Search for the cell housing the specified text and yield its [x, y] center coordinate. 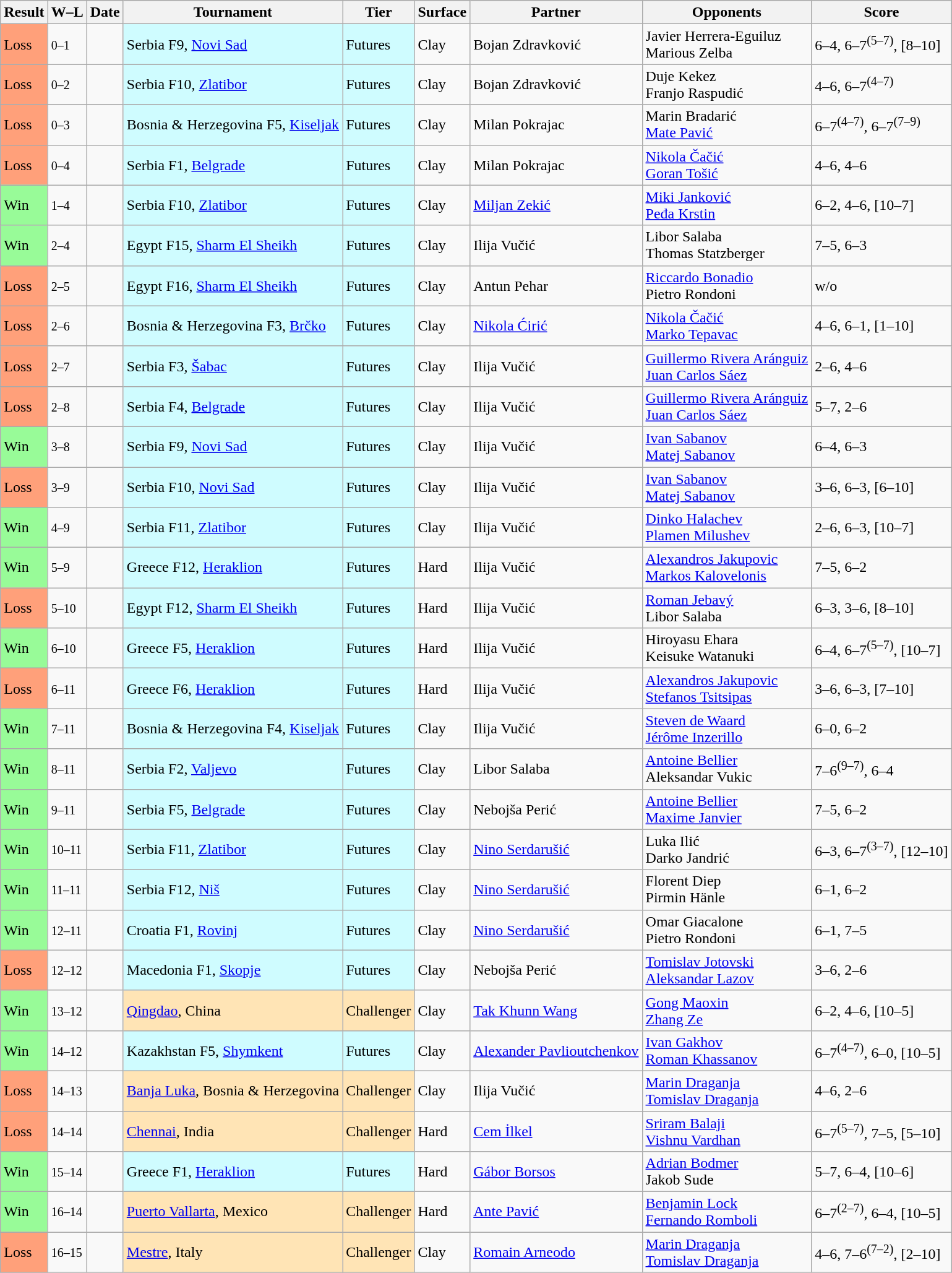
Serbia F3, Šabac [233, 366]
Partner [556, 12]
Marin Bradarić Mate Pavić [727, 125]
Serbia F5, Belgrade [233, 809]
Dinko Halachev Plamen Milushev [727, 527]
Bosnia & Herzegovina F4, Kiseljak [233, 729]
Banja Luka, Bosnia & Herzegovina [233, 1090]
14–14 [67, 1131]
6–4, 6–3 [881, 447]
Opponents [727, 12]
Libor Salaba Thomas Statzberger [727, 245]
16–15 [67, 1253]
5–9 [67, 568]
9–11 [67, 809]
6–7(4–7), 6–0, [10–5] [881, 1051]
6–2, 4–6, [10–5] [881, 1010]
Antun Pehar [556, 286]
Greece F6, Heraklion [233, 688]
Score [881, 12]
Luka Ilić Darko Jandrić [727, 849]
Egypt F12, Sharm El Sheikh [233, 608]
Alexandros Jakupovic Markos Kalovelonis [727, 568]
11–11 [67, 890]
Romain Arneodo [556, 1253]
0–2 [67, 84]
Ante Pavić [556, 1212]
6–0, 6–2 [881, 729]
Egypt F15, Sharm El Sheikh [233, 245]
3–6, 6–3, [6–10] [881, 486]
w/o [881, 286]
Croatia F1, Rovinj [233, 930]
Serbia F10, Novi Sad [233, 486]
Nikola Ćirić [556, 326]
4–6, 2–6 [881, 1090]
Gábor Borsos [556, 1172]
6–3, 3–6, [8–10] [881, 608]
Serbia F1, Belgrade [233, 165]
3–8 [67, 447]
Alexandros Jakupovic Stefanos Tsitsipas [727, 688]
Puerto Vallarta, Mexico [233, 1212]
Tomislav Jotovski Aleksandar Lazov [727, 970]
4–6, 7–6(7–2), [2–10] [881, 1253]
5–10 [67, 608]
6–4, 6–7(5–7), [10–7] [881, 649]
Alexander Pavlioutchenkov [556, 1051]
0–4 [67, 165]
Ivan Gakhov Roman Khassanov [727, 1051]
Omar Giacalone Pietro Rondoni [727, 930]
Cem İlkel [556, 1131]
6–3, 6–7(3–7), [12–10] [881, 849]
Kazakhstan F5, Shymkent [233, 1051]
Florent Diep Pirmin Hänle [727, 890]
Date [105, 12]
Hiroyasu Ehara Keisuke Watanuki [727, 649]
Nikola Čačić Marko Tepavac [727, 326]
13–12 [67, 1010]
6–2, 4–6, [10–7] [881, 205]
6–1, 7–5 [881, 930]
Chennai, India [233, 1131]
Adrian Bodmer Jakob Sude [727, 1172]
Duje Kekez Franjo Raspudić [727, 84]
Tak Khunn Wang [556, 1010]
Tier [379, 12]
Greece F5, Heraklion [233, 649]
6–7(2–7), 6–4, [10–5] [881, 1212]
16–14 [67, 1212]
7–6(9–7), 6–4 [881, 769]
7–5, 6–3 [881, 245]
4–6, 6–1, [1–10] [881, 326]
2–7 [67, 366]
10–11 [67, 849]
2–6, 4–6 [881, 366]
Libor Salaba [556, 769]
Antoine Bellier Aleksandar Vukic [727, 769]
Gong Maoxin Zhang Ze [727, 1010]
0–1 [67, 45]
3–6, 6–3, [7–10] [881, 688]
W–L [67, 12]
2–6 [67, 326]
5–7, 6–4, [10–6] [881, 1172]
0–3 [67, 125]
Serbia F4, Belgrade [233, 406]
Mestre, Italy [233, 1253]
3–9 [67, 486]
6–7(5–7), 7–5, [5–10] [881, 1131]
12–12 [67, 970]
Greece F12, Heraklion [233, 568]
2–4 [67, 245]
Tournament [233, 12]
8–11 [67, 769]
5–7, 2–6 [881, 406]
4–6, 4–6 [881, 165]
6–7(4–7), 6–7(7–9) [881, 125]
14–12 [67, 1051]
Riccardo Bonadio Pietro Rondoni [727, 286]
Macedonia F1, Skopje [233, 970]
1–4 [67, 205]
6–11 [67, 688]
7–11 [67, 729]
Nikola Čačić Goran Tošić [727, 165]
Serbia F12, Niš [233, 890]
Greece F1, Heraklion [233, 1172]
Benjamin Lock Fernando Romboli [727, 1212]
Miki Janković Peđa Krstin [727, 205]
Antoine Bellier Maxime Janvier [727, 809]
Egypt F16, Sharm El Sheikh [233, 286]
2–5 [67, 286]
6–4, 6–7(5–7), [8–10] [881, 45]
Bosnia & Herzegovina F5, Kiseljak [233, 125]
Surface [442, 12]
15–14 [67, 1172]
14–13 [67, 1090]
12–11 [67, 930]
Qingdao, China [233, 1010]
6–1, 6–2 [881, 890]
3–6, 2–6 [881, 970]
4–9 [67, 527]
Steven de Waard Jérôme Inzerillo [727, 729]
6–10 [67, 649]
Result [24, 12]
Bosnia & Herzegovina F3, Brčko [233, 326]
Serbia F2, Valjevo [233, 769]
Javier Herrera-Eguiluz Marious Zelba [727, 45]
2–8 [67, 406]
4–6, 6–7(4–7) [881, 84]
Miljan Zekić [556, 205]
Sriram Balaji Vishnu Vardhan [727, 1131]
Roman Jebavý Libor Salaba [727, 608]
2–6, 6–3, [10–7] [881, 527]
